For the text-containing cell, return its midpoint in [X, Y] coordinate format. 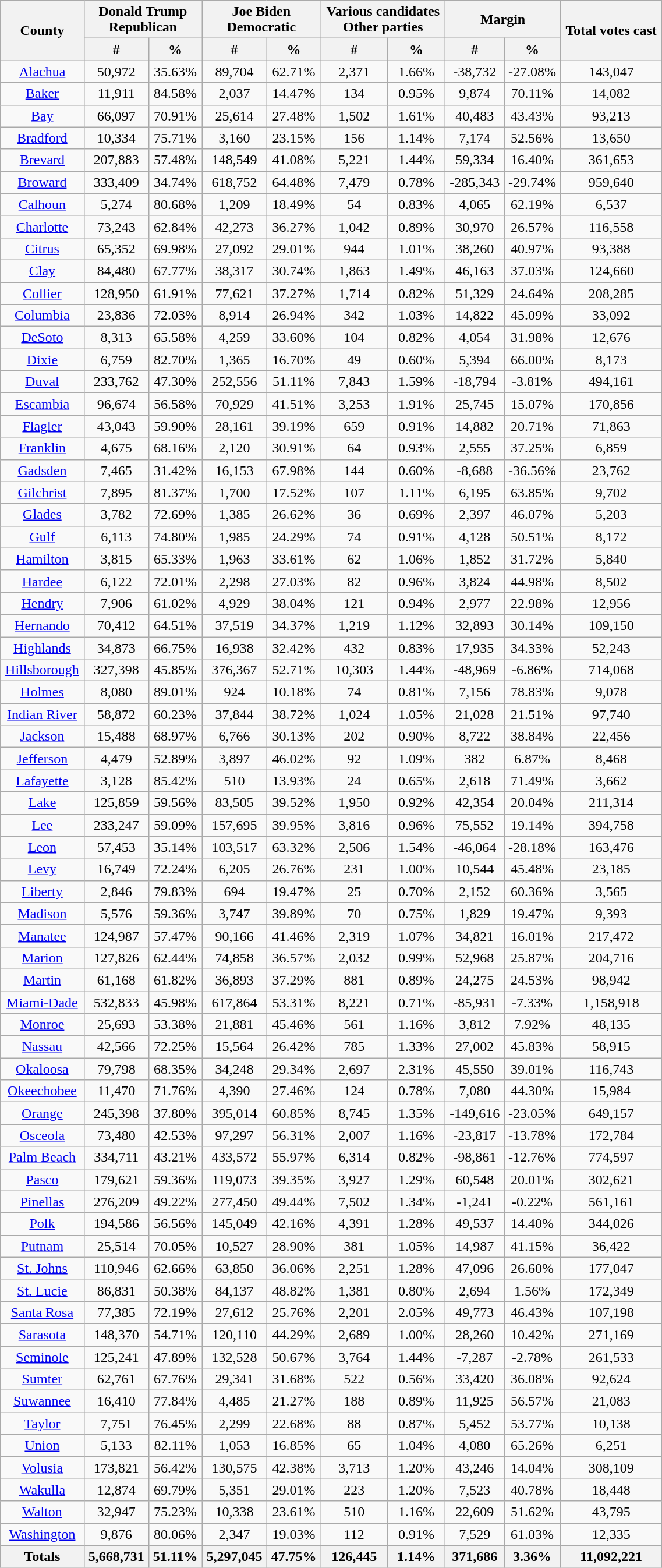
41.46% [293, 936]
46.07% [532, 515]
Baker [42, 94]
Brevard [42, 160]
50.38% [175, 1290]
-1,241 [475, 1202]
79.83% [175, 891]
3,160 [234, 138]
Sarasota [42, 1335]
45.98% [175, 1002]
-38,732 [475, 72]
188 [354, 1401]
5,133 [116, 1446]
74,858 [234, 958]
Joe BidenDemocratic [261, 20]
75,552 [475, 825]
26.57% [532, 226]
72.25% [175, 1047]
14.47% [293, 94]
80.06% [175, 1534]
36 [354, 515]
DeSoto [42, 338]
29.34% [293, 1069]
40.78% [532, 1490]
30.14% [532, 625]
32,893 [475, 625]
522 [354, 1379]
130,575 [234, 1468]
36.57% [293, 958]
Levy [42, 869]
25,614 [234, 116]
Jefferson [42, 759]
6,766 [234, 737]
1.66% [416, 72]
58,915 [611, 1047]
-12.76% [532, 1158]
126,445 [354, 1556]
16.85% [293, 1446]
714,068 [611, 670]
50.67% [293, 1357]
72.19% [175, 1312]
4,929 [234, 603]
28,161 [234, 426]
39.35% [293, 1180]
97,297 [234, 1135]
Collier [42, 293]
0.94% [416, 603]
26.94% [293, 316]
26.60% [532, 1268]
70.11% [532, 94]
10,138 [611, 1424]
30,970 [475, 226]
16,749 [116, 869]
45.48% [532, 869]
144 [354, 470]
Hendry [42, 603]
47.30% [175, 382]
207,883 [116, 160]
38,317 [234, 271]
1.04% [416, 1446]
0.70% [416, 891]
51,329 [475, 293]
30.74% [293, 271]
66.75% [175, 648]
7,523 [475, 1490]
4,675 [116, 448]
28.90% [293, 1246]
Madison [42, 914]
2,032 [354, 958]
56.31% [293, 1135]
19.03% [293, 1534]
84,137 [234, 1290]
1,381 [354, 1290]
6,859 [611, 448]
1,985 [234, 537]
80.68% [175, 204]
25 [354, 891]
25,693 [116, 1025]
32.42% [293, 648]
39.95% [293, 825]
9,078 [611, 692]
31.42% [175, 470]
15,488 [116, 737]
Margin [503, 20]
35.63% [175, 72]
45.46% [293, 1025]
72.01% [175, 581]
86,831 [116, 1290]
1.54% [416, 847]
10,527 [234, 1246]
44.29% [293, 1335]
157,695 [234, 825]
-29.74% [532, 182]
9,874 [475, 94]
Gulf [42, 537]
617,864 [234, 1002]
Columbia [42, 316]
77,621 [234, 293]
125,859 [116, 803]
24.29% [293, 537]
27.03% [293, 581]
494,161 [611, 382]
Taylor [42, 1424]
Citrus [42, 249]
59.56% [175, 803]
0.90% [416, 737]
5,274 [116, 204]
145,049 [234, 1224]
143,047 [611, 72]
33.60% [293, 338]
62 [354, 559]
4,065 [475, 204]
56.58% [175, 404]
21.51% [532, 714]
172,349 [611, 1290]
29,341 [234, 1379]
37.29% [293, 980]
6,759 [116, 360]
127,826 [116, 958]
58,872 [116, 714]
132,528 [234, 1357]
7,529 [475, 1534]
65 [354, 1446]
57,453 [116, 847]
5,668,731 [116, 1556]
16.40% [532, 160]
16,410 [116, 1401]
16,938 [234, 648]
Lee [42, 825]
Wakulla [42, 1490]
3,782 [116, 515]
Leon [42, 847]
31.72% [532, 559]
4,391 [354, 1224]
41.15% [532, 1246]
65.58% [175, 338]
61.03% [532, 1534]
10,544 [475, 869]
Miami-Dade [42, 1002]
959,640 [611, 182]
62.44% [175, 958]
44.98% [532, 581]
4,485 [234, 1401]
Putnam [42, 1246]
8,502 [611, 581]
173,821 [116, 1468]
72.69% [175, 515]
61.82% [175, 980]
-23.05% [532, 1113]
659 [354, 426]
3,816 [354, 825]
1,502 [354, 116]
7,843 [354, 382]
28,260 [475, 1335]
52.71% [293, 670]
48,135 [611, 1025]
48.82% [293, 1290]
27,002 [475, 1047]
51.62% [532, 1512]
12,335 [611, 1534]
26.76% [293, 869]
93,213 [611, 116]
2,397 [475, 515]
40,483 [475, 116]
46.43% [532, 1312]
60.23% [175, 714]
81.37% [175, 493]
42.16% [293, 1224]
Clay [42, 271]
7.92% [532, 1025]
24 [354, 781]
49,773 [475, 1312]
67.77% [175, 271]
125,241 [116, 1357]
23,185 [611, 869]
76.45% [175, 1424]
72.03% [175, 316]
14,987 [475, 1246]
23.15% [293, 138]
13.93% [293, 781]
1,852 [475, 559]
70.05% [175, 1246]
56.42% [175, 1468]
11,911 [116, 94]
252,556 [234, 382]
Flagler [42, 426]
34.74% [175, 182]
Okeechobee [42, 1091]
395,014 [234, 1113]
1,158,918 [611, 1002]
Union [42, 1446]
1.34% [416, 1202]
10,334 [116, 138]
62.19% [532, 204]
20.04% [532, 803]
52,968 [475, 958]
1.07% [416, 936]
62.71% [293, 72]
71,863 [611, 426]
Duval [42, 382]
7,479 [354, 182]
Totals [42, 1556]
124 [354, 1091]
1.01% [416, 249]
St. Johns [42, 1268]
42,566 [116, 1047]
2,846 [116, 891]
109,150 [611, 625]
4,259 [234, 338]
Sumter [42, 1379]
68.16% [175, 448]
39.19% [293, 426]
41.08% [293, 160]
Broward [42, 182]
8,080 [116, 692]
156 [354, 138]
4,390 [234, 1091]
27.46% [293, 1091]
12,874 [116, 1490]
1,209 [234, 204]
25,745 [475, 404]
6,537 [611, 204]
6,122 [116, 581]
0.69% [416, 515]
27,612 [234, 1312]
41.51% [293, 404]
204,716 [611, 958]
75.23% [175, 1512]
944 [354, 249]
53.77% [532, 1424]
66,097 [116, 116]
22.98% [532, 603]
60,548 [475, 1180]
82.11% [175, 1446]
7,465 [116, 470]
39.52% [293, 803]
32,947 [116, 1512]
70,412 [116, 625]
-13.78% [532, 1135]
92 [354, 759]
10.18% [293, 692]
Various candidatesOther parties [383, 20]
-46,064 [475, 847]
10,303 [354, 670]
43,795 [611, 1512]
11,092,221 [611, 1556]
65,352 [116, 249]
82 [354, 581]
71.76% [175, 1091]
Walton [42, 1512]
50.51% [532, 537]
Seminole [42, 1357]
15,984 [611, 1091]
10.42% [532, 1335]
-7.33% [532, 1002]
124,660 [611, 271]
53.38% [175, 1025]
85.42% [175, 781]
2,506 [354, 847]
1,863 [354, 271]
17,935 [475, 648]
38.84% [532, 737]
42.38% [293, 1468]
56.56% [175, 1224]
172,784 [611, 1135]
107 [354, 493]
116,743 [611, 1069]
64.51% [175, 625]
2,299 [234, 1424]
103,517 [234, 847]
361,653 [611, 160]
2,697 [354, 1069]
1,714 [354, 293]
36.08% [532, 1379]
432 [354, 648]
0.99% [416, 958]
63.32% [293, 847]
Calhoun [42, 204]
10,338 [234, 1512]
1,053 [234, 1446]
47.89% [175, 1357]
30.13% [293, 737]
3,747 [234, 914]
61.91% [175, 293]
5,452 [475, 1424]
-0.22% [532, 1202]
23,836 [116, 316]
Escambia [42, 404]
79,798 [116, 1069]
0.80% [416, 1290]
7,751 [116, 1424]
2,201 [354, 1312]
649,157 [611, 1113]
23,762 [611, 470]
0.75% [416, 914]
42,354 [475, 803]
59.09% [175, 825]
70.91% [175, 116]
49.22% [175, 1202]
67.98% [293, 470]
148,370 [116, 1335]
5,203 [611, 515]
211,314 [611, 803]
-23,817 [475, 1135]
8,221 [354, 1002]
302,621 [611, 1180]
8,722 [475, 737]
65.33% [175, 559]
Nassau [42, 1047]
42.53% [175, 1135]
Hernando [42, 625]
38.04% [293, 603]
17.52% [293, 493]
1,042 [354, 226]
Bay [42, 116]
Okaloosa [42, 1069]
9,393 [611, 914]
0.92% [416, 803]
1.33% [416, 1047]
Gadsden [42, 470]
43,246 [475, 1468]
8,173 [611, 360]
Alachua [42, 72]
2,319 [354, 936]
104 [354, 338]
52.56% [532, 138]
Bradford [42, 138]
24.64% [532, 293]
37.03% [532, 271]
277,450 [234, 1202]
-85,931 [475, 1002]
49,537 [475, 1224]
Liberty [42, 891]
5,394 [475, 360]
208,285 [611, 293]
52,243 [611, 648]
6,314 [354, 1158]
21.27% [293, 1401]
23.61% [293, 1512]
72.24% [175, 869]
Gilchrist [42, 493]
0.71% [416, 1002]
12,676 [611, 338]
433,572 [234, 1158]
7,156 [475, 692]
26.62% [293, 515]
Hillsborough [42, 670]
148,549 [234, 160]
30.91% [293, 448]
50,972 [116, 72]
37.27% [293, 293]
Martin [42, 980]
-48,969 [475, 670]
561,161 [611, 1202]
4,128 [475, 537]
14,082 [611, 94]
57.48% [175, 160]
2,007 [354, 1135]
55.97% [293, 1158]
170,856 [611, 404]
47,096 [475, 1268]
14,882 [475, 426]
33.61% [293, 559]
0.65% [416, 781]
78.83% [532, 692]
84,480 [116, 271]
121 [354, 603]
89,704 [234, 72]
116,558 [611, 226]
64.48% [293, 182]
1.12% [416, 625]
532,833 [116, 1002]
6,113 [116, 537]
2,689 [354, 1335]
2,152 [475, 891]
21,028 [475, 714]
21,881 [234, 1025]
31.68% [293, 1379]
16.01% [532, 936]
618,752 [234, 182]
2,694 [475, 1290]
69.79% [175, 1490]
3,713 [354, 1468]
36,422 [611, 1246]
63.85% [532, 493]
774,597 [611, 1158]
1.49% [416, 271]
57.47% [175, 936]
43.43% [532, 116]
73,243 [116, 226]
5,576 [116, 914]
31.98% [532, 338]
Marion [42, 958]
2,977 [475, 603]
-2.78% [532, 1357]
8,914 [234, 316]
70,929 [234, 404]
327,398 [116, 670]
13,650 [611, 138]
27,092 [234, 249]
3,897 [234, 759]
36.06% [293, 1268]
20.01% [532, 1180]
25.87% [532, 958]
1,385 [234, 515]
18,448 [611, 1490]
11,925 [475, 1401]
11,470 [116, 1091]
223 [354, 1490]
43.21% [175, 1158]
15.07% [532, 404]
Volusia [42, 1468]
62,761 [116, 1379]
14,822 [475, 316]
1,365 [234, 360]
Jackson [42, 737]
83,505 [234, 803]
16,153 [234, 470]
382 [475, 759]
33,420 [475, 1379]
261,533 [611, 1357]
45.85% [175, 670]
53.31% [293, 1002]
59,334 [475, 160]
8,172 [611, 537]
2,347 [234, 1534]
Pinellas [42, 1202]
1.59% [416, 382]
6,205 [234, 869]
54.71% [175, 1335]
881 [354, 980]
77.84% [175, 1401]
2,298 [234, 581]
92,624 [611, 1379]
Highlands [42, 648]
Palm Beach [42, 1158]
7,080 [475, 1091]
7,906 [116, 603]
82.70% [175, 360]
694 [234, 891]
Charlotte [42, 226]
1,024 [354, 714]
73,480 [116, 1135]
St. Lucie [42, 1290]
61,168 [116, 980]
1,963 [234, 559]
2,371 [354, 72]
231 [354, 869]
119,073 [234, 1180]
8,745 [354, 1113]
25.76% [293, 1312]
Total votes cast [611, 30]
22,609 [475, 1512]
9,876 [116, 1534]
5,351 [234, 1490]
194,586 [116, 1224]
3,812 [475, 1025]
1.29% [416, 1180]
1.09% [416, 759]
66.00% [532, 360]
34,873 [116, 648]
46.02% [293, 759]
9,702 [611, 493]
3,128 [116, 781]
42,273 [234, 226]
7,502 [354, 1202]
3,815 [116, 559]
Santa Rosa [42, 1312]
Pasco [42, 1180]
98,942 [611, 980]
75.71% [175, 138]
2,120 [234, 448]
54 [354, 204]
56.57% [532, 1401]
49 [354, 360]
217,472 [611, 936]
233,762 [116, 382]
-285,343 [475, 182]
27.48% [293, 116]
38.72% [293, 714]
1.06% [416, 559]
37,844 [234, 714]
-27.08% [532, 72]
3,824 [475, 581]
Orange [42, 1113]
6,251 [611, 1446]
40.97% [532, 249]
2,618 [475, 781]
308,109 [611, 1468]
112 [354, 1534]
Osceola [42, 1135]
Hardee [42, 581]
276,209 [116, 1202]
84.58% [175, 94]
394,758 [611, 825]
371,686 [475, 1556]
Lafayette [42, 781]
0.56% [416, 1379]
245,398 [116, 1113]
44.30% [532, 1091]
45,550 [475, 1069]
6,195 [475, 493]
26.42% [293, 1047]
3,662 [611, 781]
49.44% [293, 1202]
381 [354, 1246]
68.97% [175, 737]
7,174 [475, 138]
110,946 [116, 1268]
0.95% [416, 94]
22,456 [611, 737]
3,565 [611, 891]
County [42, 30]
39.01% [532, 1069]
64 [354, 448]
561 [354, 1025]
Monroe [42, 1025]
43,043 [116, 426]
35.14% [175, 847]
1.91% [416, 404]
4,054 [475, 338]
1.11% [416, 493]
120,110 [234, 1335]
18.49% [293, 204]
Washington [42, 1534]
68.35% [175, 1069]
-28.18% [532, 847]
52.89% [175, 759]
3,253 [354, 404]
67.76% [175, 1379]
96,674 [116, 404]
37.80% [175, 1113]
2,555 [475, 448]
1,829 [475, 914]
1.56% [532, 1290]
3,927 [354, 1180]
89.01% [175, 692]
21,083 [611, 1401]
19.14% [532, 825]
63,850 [234, 1268]
202 [354, 737]
233,247 [116, 825]
37.25% [532, 448]
37,519 [234, 625]
-6.86% [532, 670]
77,385 [116, 1312]
342 [354, 316]
33,092 [611, 316]
Holmes [42, 692]
62.84% [175, 226]
Hamilton [42, 559]
38,260 [475, 249]
93,388 [611, 249]
97,740 [611, 714]
128,950 [116, 293]
1,950 [354, 803]
-8,688 [475, 470]
60.36% [532, 891]
20.71% [532, 426]
Suwannee [42, 1401]
8,313 [116, 338]
-149,616 [475, 1113]
45.83% [532, 1047]
-3.81% [532, 382]
36.27% [293, 226]
34.33% [532, 648]
Donald TrumpRepublican [143, 20]
15,564 [234, 1047]
177,047 [611, 1268]
1.61% [416, 116]
88 [354, 1424]
5,297,045 [234, 1556]
39.89% [293, 914]
71.49% [532, 781]
61.02% [175, 603]
1,700 [234, 493]
25,514 [116, 1246]
Indian River [42, 714]
2,037 [234, 94]
34.37% [293, 625]
Polk [42, 1224]
124,987 [116, 936]
134 [354, 94]
2.31% [416, 1069]
7,895 [116, 493]
24.53% [532, 980]
-98,861 [475, 1158]
1.03% [416, 316]
4,479 [116, 759]
62.66% [175, 1268]
333,409 [116, 182]
22.68% [293, 1424]
12,956 [611, 603]
65.26% [532, 1446]
4,080 [475, 1446]
924 [234, 692]
0.87% [416, 1424]
45.09% [532, 316]
344,026 [611, 1224]
69.98% [175, 249]
2,251 [354, 1268]
59.90% [175, 426]
16.70% [293, 360]
-36.56% [532, 470]
5,221 [354, 160]
36,893 [234, 980]
34,821 [475, 936]
179,621 [116, 1180]
376,367 [234, 670]
46,163 [475, 271]
-18,794 [475, 382]
34,248 [234, 1069]
3.36% [532, 1556]
Franklin [42, 448]
6.87% [532, 759]
Dixie [42, 360]
5,840 [611, 559]
785 [354, 1047]
Manatee [42, 936]
1.35% [416, 1113]
-7,287 [475, 1357]
8,468 [611, 759]
74.80% [175, 537]
60.85% [293, 1113]
334,711 [116, 1158]
70 [354, 914]
163,476 [611, 847]
Glades [42, 515]
14.40% [532, 1224]
0.81% [416, 692]
47.75% [293, 1556]
24,275 [475, 980]
2.05% [416, 1312]
107,198 [611, 1312]
14.04% [532, 1468]
1,219 [354, 625]
271,169 [611, 1335]
0.93% [416, 448]
90,166 [234, 936]
3,764 [354, 1357]
Lake [42, 803]
